Provide the (X, Y) coordinate of the cell's center where the given text is located.  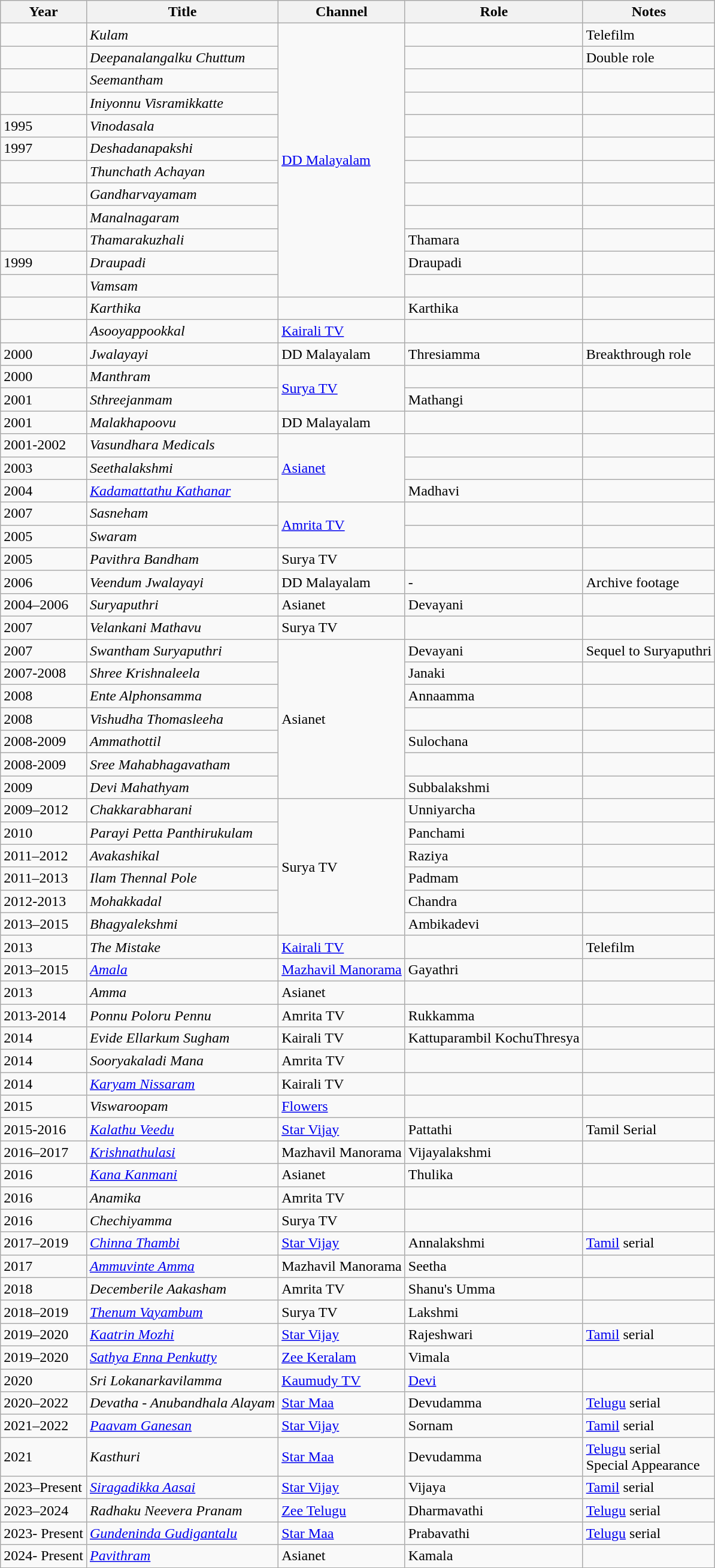
Sathya Enna Penkutty (182, 1357)
Unniyarcha (493, 810)
1995 (44, 126)
Ponnu Poloru Pennu (182, 1016)
Vijayalakshmi (493, 1152)
Lakshmi (493, 1312)
Sree Mahabhagavatham (182, 765)
2012-2013 (44, 901)
Sasneham (182, 513)
Janaki (493, 673)
Gayathri (493, 969)
Shanu's Umma (493, 1289)
2023–Present (44, 1488)
1997 (44, 149)
Vijaya (493, 1488)
Tamil Serial (649, 1129)
Ilam Thennal Pole (182, 878)
Thresiamma (493, 354)
Chakkarabharani (182, 810)
Seetha (493, 1266)
Sequel to Suryaputhri (649, 650)
- (493, 582)
Gandharvayamam (182, 194)
Kalathu Veedu (182, 1129)
Veendum Jwalayayi (182, 582)
2009 (44, 787)
Bhagyalekshmi (182, 924)
2015-2016 (44, 1129)
Deshadanapakshi (182, 149)
Chinna Thambi (182, 1243)
Radhaku Neevera Pranam (182, 1510)
Evide Ellarkum Sugham (182, 1038)
Shree Krishnaleela (182, 673)
Chandra (493, 901)
2020–2022 (44, 1403)
2021–2022 (44, 1426)
Zee Telugu (342, 1510)
Thulika (493, 1175)
Kana Kanmani (182, 1175)
Kasthuri (182, 1457)
Madhavi (493, 491)
2020 (44, 1380)
Mohakkadal (182, 901)
Thamarakuzhali (182, 240)
2018–2019 (44, 1312)
Vasundhara Medicals (182, 445)
Dharmavathi (493, 1510)
Notes (649, 12)
Jwalayayi (182, 354)
Sri Lokanarkavilamma (182, 1380)
Sulochana (493, 742)
2004–2006 (44, 605)
Iniyonnu Visramikkatte (182, 103)
The Mistake (182, 947)
Deepanalangalku Chuttum (182, 58)
Vinodasala (182, 126)
Raziya (493, 856)
Mathangi (493, 400)
Paavam Ganesan (182, 1426)
Pattathi (493, 1129)
Archive footage (649, 582)
Vishudha Thomasleeha (182, 719)
Sooryakaladi Mana (182, 1061)
Telugu serial Special Appearance (649, 1457)
2009–2012 (44, 810)
Rukkamma (493, 1016)
Kamala (493, 1556)
2001-2002 (44, 445)
2024- Present (44, 1556)
Malakhapoovu (182, 422)
2007-2008 (44, 673)
Kaatrin Mozhi (182, 1334)
Thunchath Achayan (182, 171)
Amala (182, 969)
Kulam (182, 35)
Rajeshwari (493, 1334)
Role (493, 12)
Chechiyamma (182, 1220)
Prabavathi (493, 1533)
Anamika (182, 1198)
Manthram (182, 377)
Channel (342, 12)
2006 (44, 582)
Siragadikka Aasai (182, 1488)
Pavithram (182, 1556)
2015 (44, 1107)
Ambikadevi (493, 924)
Seethalakshmi (182, 468)
2017 (44, 1266)
2017–2019 (44, 1243)
Title (182, 12)
2021 (44, 1457)
2011–2013 (44, 878)
Padmam (493, 878)
Manalnagaram (182, 217)
Seemantham (182, 80)
Gundeninda Gudigantalu (182, 1533)
Kadamattathu Kathanar (182, 491)
Parayi Petta Panthirukulam (182, 833)
2011–2012 (44, 856)
Swantham Suryaputhri (182, 650)
Annalakshmi (493, 1243)
2010 (44, 833)
Devi (493, 1380)
2023- Present (44, 1533)
Annaamma (493, 696)
Avakashikal (182, 856)
Vimala (493, 1357)
2018 (44, 1289)
Devi Mahathyam (182, 787)
Decemberile Aakasham (182, 1289)
Amma (182, 992)
Thenum Vayambum (182, 1312)
Velankani Mathavu (182, 627)
Suryaputhri (182, 605)
Devatha - Anubandhala Alayam (182, 1403)
2013-2014 (44, 1016)
Thamara (493, 240)
Panchami (493, 833)
Kaumudy TV (342, 1380)
Subbalakshmi (493, 787)
Ente Alphonsamma (182, 696)
Zee Keralam (342, 1357)
Asooyappookkal (182, 331)
Flowers (342, 1107)
Sornam (493, 1426)
Breakthrough role (649, 354)
2003 (44, 468)
Krishnathulasi (182, 1152)
Viswaroopam (182, 1107)
2016–2017 (44, 1152)
Ammuvinte Amma (182, 1266)
Swaram (182, 536)
Karyam Nissaram (182, 1084)
Ammathottil (182, 742)
Vamsam (182, 286)
2023–2024 (44, 1510)
Pavithra Bandham (182, 559)
2004 (44, 491)
Year (44, 12)
Sthreejanmam (182, 400)
Kattuparambil KochuThresya (493, 1038)
1999 (44, 262)
Double role (649, 58)
